Capture the cell that displays the provided text and extract its [x, y] central coordinate. 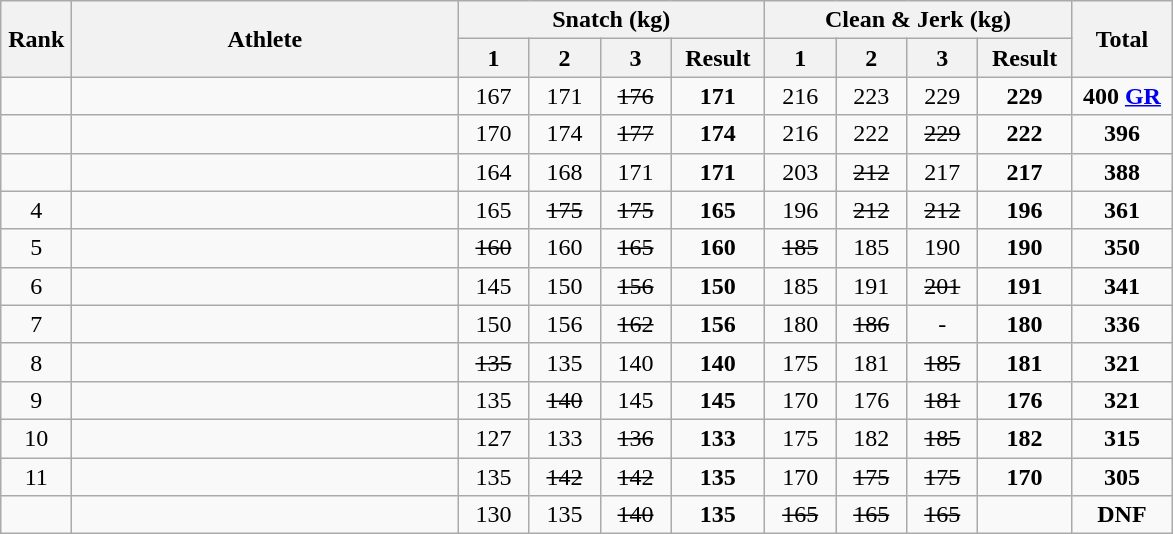
164 [494, 172]
5 [36, 248]
127 [494, 438]
136 [636, 438]
396 [1122, 134]
10 [36, 438]
350 [1122, 248]
315 [1122, 438]
167 [494, 96]
305 [1122, 477]
7 [36, 324]
388 [1122, 172]
Clean & Jerk (kg) [918, 20]
9 [36, 400]
177 [636, 134]
186 [872, 324]
- [942, 324]
Rank [36, 39]
361 [1122, 210]
4 [36, 210]
Athlete [265, 39]
Total [1122, 39]
223 [872, 96]
11 [36, 477]
201 [942, 286]
162 [636, 324]
DNF [1122, 515]
6 [36, 286]
168 [564, 172]
203 [800, 172]
Snatch (kg) [612, 20]
8 [36, 362]
130 [494, 515]
336 [1122, 324]
400 GR [1122, 96]
341 [1122, 286]
